Output the (X, Y) coordinate of the center of the cell containing the given text.  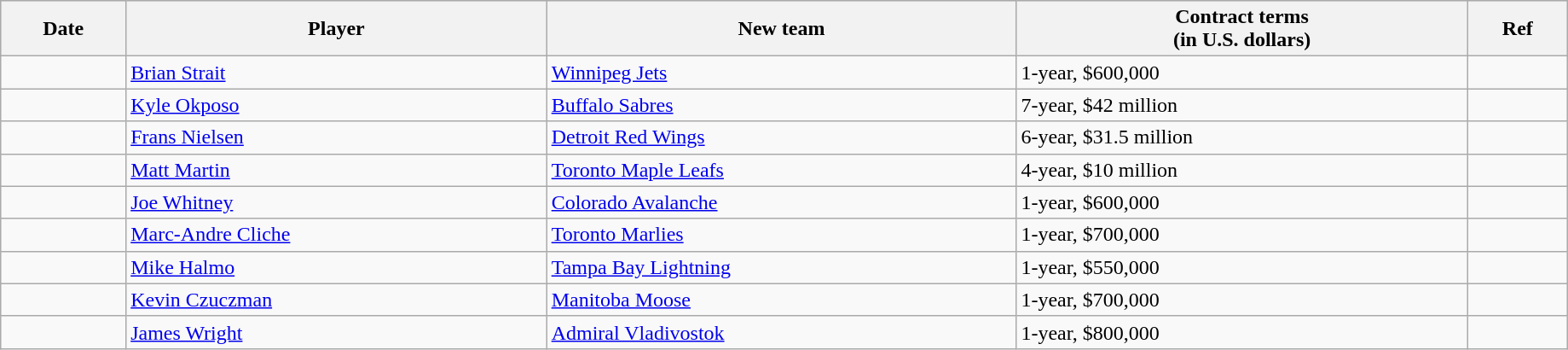
6-year, $31.5 million (1241, 137)
Frans Nielsen (337, 137)
Tampa Bay Lightning (781, 267)
Marc-Andre Cliche (337, 235)
Manitoba Moose (781, 300)
Winnipeg Jets (781, 73)
Contract terms(in U.S. dollars) (1241, 29)
Ref (1518, 29)
Toronto Marlies (781, 235)
New team (781, 29)
Player (337, 29)
Kevin Czuczman (337, 300)
Admiral Vladivostok (781, 332)
4-year, $10 million (1241, 170)
Brian Strait (337, 73)
Mike Halmo (337, 267)
Matt Martin (337, 170)
Kyle Okposo (337, 105)
Detroit Red Wings (781, 137)
Colorado Avalanche (781, 202)
Buffalo Sabres (781, 105)
Joe Whitney (337, 202)
Toronto Maple Leafs (781, 170)
Date (63, 29)
1-year, $800,000 (1241, 332)
1-year, $550,000 (1241, 267)
7-year, $42 million (1241, 105)
James Wright (337, 332)
